For the text-containing cell, return its midpoint in (X, Y) coordinate format. 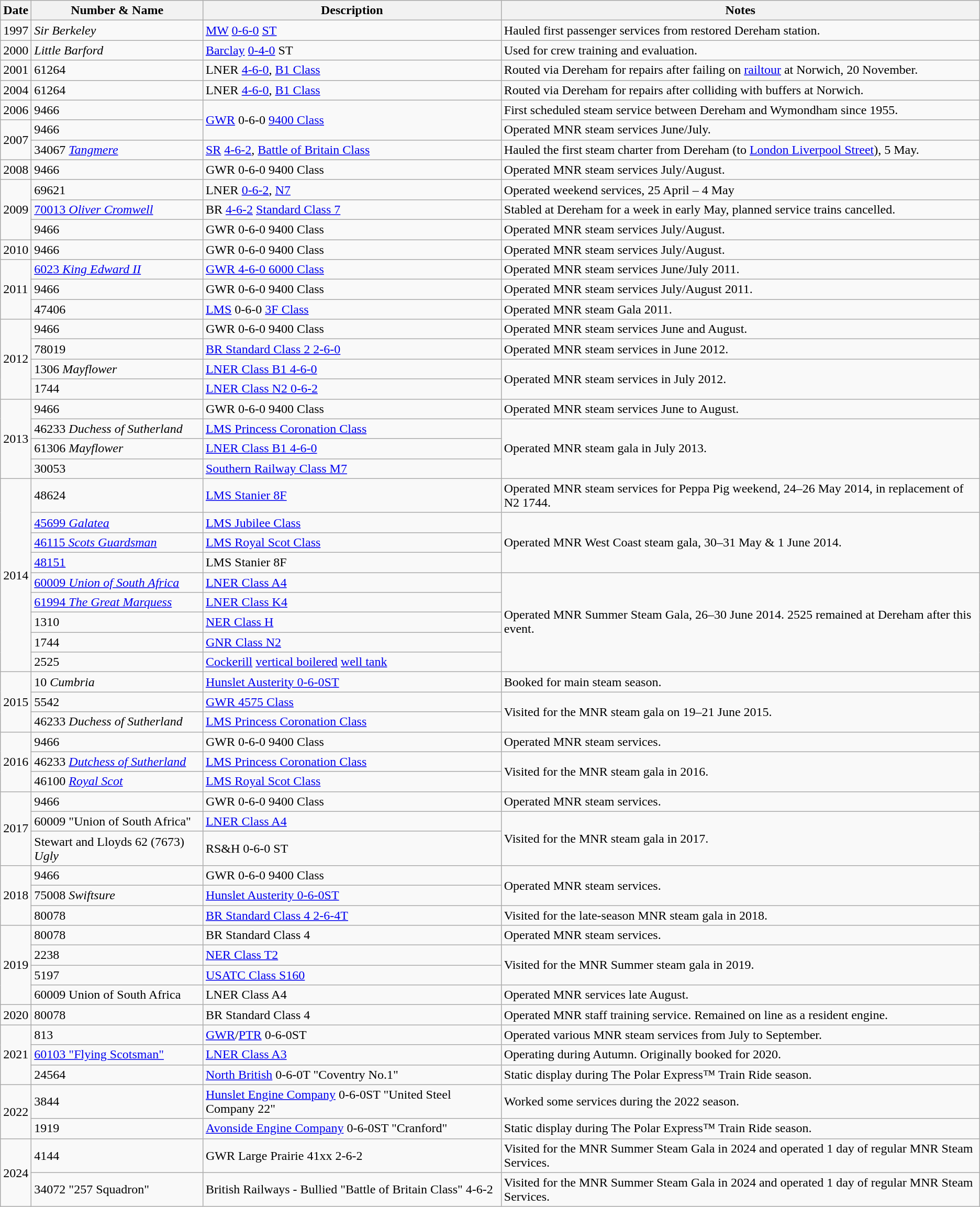
2017 (16, 828)
LNER Class A3 (352, 1055)
Southern Railway Class M7 (352, 468)
2013 (16, 439)
2001 (16, 70)
2238 (117, 955)
2009 (16, 209)
Operated MNR steam services in June 2012. (740, 349)
Operated MNR staff training service. Remained on line as a resident engine. (740, 1015)
NER Class T2 (352, 955)
Date (16, 10)
Visited for the MNR steam gala in 2017. (740, 839)
Hauled the first steam charter from Dereham (to London Liverpool Street), 5 May. (740, 150)
LMS Jubilee Class (352, 522)
2011 (16, 289)
6023 King Edward II (117, 270)
2022 (16, 1112)
46100 Royal Scot (117, 781)
Sir Berkeley (117, 30)
46115 Scots Guardsman (117, 542)
LMS 0-6-0 3F Class (352, 309)
Cockerill vertical boilered well tank (352, 662)
Worked some services during the 2022 season. (740, 1101)
British Railways - Bullied "Battle of Britain Class" 4-6-2 (352, 1189)
61306 Mayflower (117, 449)
Visited for the late-season MNR steam gala in 2018. (740, 915)
2021 (16, 1055)
North British 0-6-0T "Coventry No.1" (352, 1075)
Operated MNR steam services June to August. (740, 409)
61994 The Great Marquess (117, 602)
Used for crew training and evaluation. (740, 50)
5542 (117, 702)
Operated weekend services, 25 April – 4 May (740, 189)
LNER 0-6-2, N7 (352, 189)
Visited for the MNR steam gala on 19–21 June 2015. (740, 712)
2004 (16, 90)
2525 (117, 662)
Description (352, 10)
Operated MNR steam services for Peppa Pig weekend, 24–26 May 2014, in replacement of N2 1744. (740, 495)
4144 (117, 1156)
USATC Class S160 (352, 975)
Stabled at Dereham for a week in early May, planned service trains cancelled. (740, 209)
Operated MNR West Coast steam gala, 30–31 May & 1 June 2014. (740, 542)
2016 (16, 762)
GWR Large Prairie 41xx 2-6-2 (352, 1156)
RS&H 0-6-0 ST (352, 848)
2012 (16, 359)
GWR/PTR 0-6-0ST (352, 1035)
Operated MNR steam services June and August. (740, 329)
1310 (117, 622)
2024 (16, 1172)
Operated MNR steam services July/August 2011. (740, 289)
NER Class H (352, 622)
813 (117, 1035)
First scheduled steam service between Dereham and Wymondham since 1955. (740, 110)
2018 (16, 895)
GWR 4575 Class (352, 702)
34072 "257 Squadron" (117, 1189)
Routed via Dereham for repairs after failing on railtour at Norwich, 20 November. (740, 70)
LNER Class N2 0-6-2 (352, 389)
2019 (16, 965)
Operated various MNR steam services from July to September. (740, 1035)
MW 0-6-0 ST (352, 30)
47406 (117, 309)
Operated MNR steam gala in July 2013. (740, 449)
BR Standard Class 2 2-6-0 (352, 349)
24564 (117, 1075)
2010 (16, 250)
Operating during Autumn. Originally booked for 2020. (740, 1055)
1919 (117, 1128)
30053 (117, 468)
Number & Name (117, 10)
Avonside Engine Company 0-6-0ST "Cranford" (352, 1128)
SR 4-6-2, Battle of Britain Class (352, 150)
GWR 4-6-0 6000 Class (352, 270)
Operated MNR Summer Steam Gala, 26–30 June 2014. 2525 remained at Dereham after this event. (740, 622)
Little Barford (117, 50)
2000 (16, 50)
10 Cumbria (117, 682)
1997 (16, 30)
2006 (16, 110)
GNR Class N2 (352, 642)
3844 (117, 1101)
2007 (16, 140)
Operated MNR steam services June/July 2011. (740, 270)
Notes (740, 10)
Hauled first passenger services from restored Dereham station. (740, 30)
78019 (117, 349)
75008 Swiftsure (117, 895)
70013 Oliver Cromwell (117, 209)
LNER Class K4 (352, 602)
5197 (117, 975)
34067 Tangmere (117, 150)
Booked for main steam season. (740, 682)
Operated MNR services late August. (740, 995)
48624 (117, 495)
Operated MNR steam services June/July. (740, 130)
46233 Dutchess of Sutherland (117, 762)
60103 "Flying Scotsman" (117, 1055)
Operated MNR steam services in July 2012. (740, 379)
Routed via Dereham for repairs after colliding with buffers at Norwich. (740, 90)
2015 (16, 702)
2008 (16, 170)
60009 "Union of South Africa" (117, 821)
45699 Galatea (117, 522)
Visited for the MNR Summer steam gala in 2019. (740, 965)
2020 (16, 1015)
69621 (117, 189)
Visited for the MNR steam gala in 2016. (740, 772)
Stewart and Lloyds 62 (7673) Ugly (117, 848)
48151 (117, 562)
1306 Mayflower (117, 369)
BR 4-6-2 Standard Class 7 (352, 209)
Hunslet Engine Company 0-6-0ST "United Steel Company 22" (352, 1101)
Operated MNR steam Gala 2011. (740, 309)
2014 (16, 575)
BR Standard Class 4 2-6-4T (352, 915)
Barclay 0-4-0 ST (352, 50)
